Extract the (x, y) coordinate from the center of the cell holding the provided text.  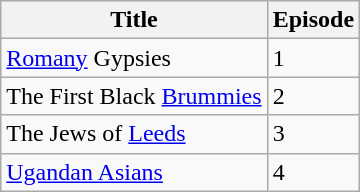
3 (313, 134)
4 (313, 172)
1 (313, 58)
2 (313, 96)
Episode (313, 20)
Title (134, 20)
The Jews of Leeds (134, 134)
Ugandan Asians (134, 172)
Romany Gypsies (134, 58)
The First Black Brummies (134, 96)
